Search for the cell housing the specified text and yield its (x, y) center coordinate. 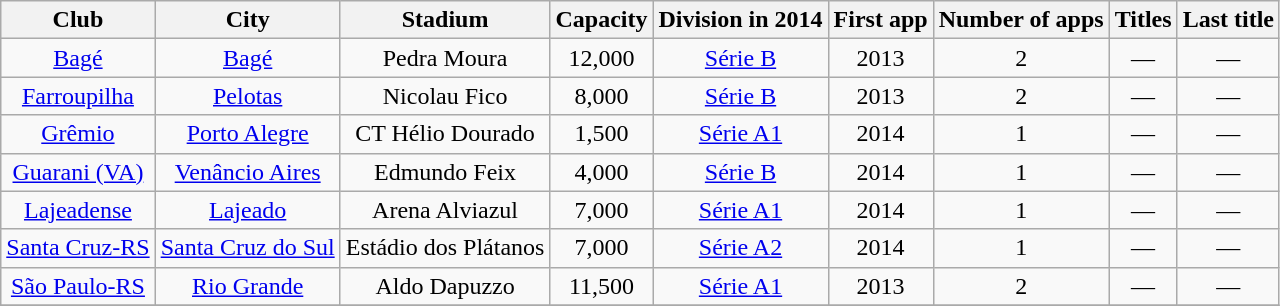
Guarani (VA) (78, 172)
Pelotas (248, 96)
12,000 (602, 58)
Grêmio (78, 134)
Capacity (602, 20)
Porto Alegre (248, 134)
First app (880, 20)
Aldo Dapuzzo (445, 286)
8,000 (602, 96)
Rio Grande (248, 286)
1,500 (602, 134)
CT Hélio Dourado (445, 134)
Santa Cruz do Sul (248, 248)
Estádio dos Plátanos (445, 248)
Venâncio Aires (248, 172)
Number of apps (1021, 20)
Club (78, 20)
Lajeadense (78, 210)
Edmundo Feix (445, 172)
Santa Cruz-RS (78, 248)
Stadium (445, 20)
Last title (1228, 20)
Arena Alviazul (445, 210)
Série A2 (740, 248)
11,500 (602, 286)
City (248, 20)
Division in 2014 (740, 20)
4,000 (602, 172)
Nicolau Fico (445, 96)
Pedra Moura (445, 58)
São Paulo-RS (78, 286)
Farroupilha (78, 96)
Titles (1143, 20)
Lajeado (248, 210)
